From the cell containing the given text, extract its center point as [X, Y] coordinate. 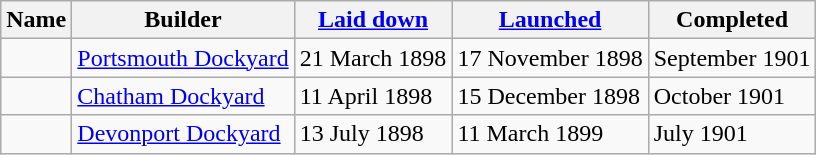
11 April 1898 [373, 96]
Name [36, 20]
17 November 1898 [550, 58]
Portsmouth Dockyard [183, 58]
21 March 1898 [373, 58]
Chatham Dockyard [183, 96]
Laid down [373, 20]
Builder [183, 20]
September 1901 [732, 58]
13 July 1898 [373, 134]
11 March 1899 [550, 134]
Completed [732, 20]
15 December 1898 [550, 96]
July 1901 [732, 134]
Launched [550, 20]
Devonport Dockyard [183, 134]
October 1901 [732, 96]
